Search for the cell housing the specified text and yield its (x, y) center coordinate. 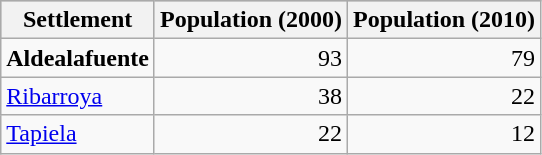
12 (444, 134)
Tapiela (78, 134)
Settlement (78, 20)
79 (444, 58)
Ribarroya (78, 96)
38 (250, 96)
Aldealafuente (78, 58)
93 (250, 58)
Population (2010) (444, 20)
Population (2000) (250, 20)
